Determine the [X, Y] coordinate at the center of the cell enclosing the given text.  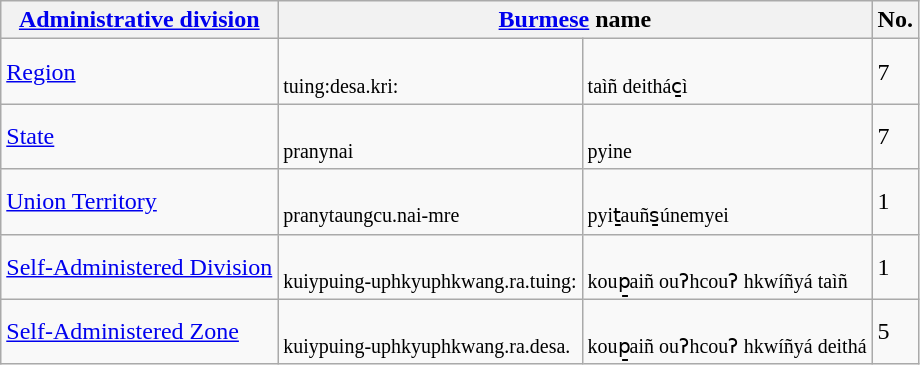
Self-Administered Zone [140, 332]
pyiṯauñs̱únemyei [727, 202]
kuiypuing-uphkyuphkwang.ra.desa. [430, 332]
pranynai [430, 136]
Self-Administered Division [140, 266]
koup̱aiñ ouʔhcouʔ hkwíñyá deithá [727, 332]
Burmese name [575, 20]
tuing:desa.kri: [430, 72]
No. [895, 20]
Administrative division [140, 20]
pyine [727, 136]
koup̱aiñ ouʔhcouʔ hkwíñyá taìñ [727, 266]
Region [140, 72]
State [140, 136]
taìñ deithác̱ì [727, 72]
Union Territory [140, 202]
kuiypuing-uphkyuphkwang.ra.tuing: [430, 266]
5 [895, 332]
pranytaungcu.nai-mre [430, 202]
